Pinpoint the cell where the given text exists, returning its (x, y) midpoint coordinate. 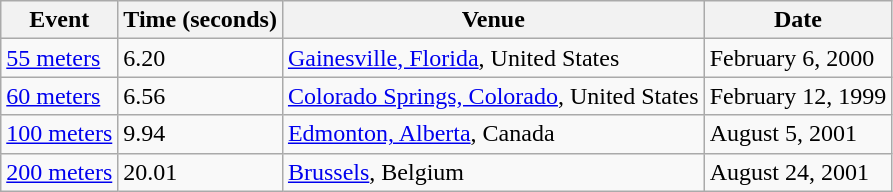
Gainesville, Florida, United States (493, 58)
9.94 (200, 134)
Colorado Springs, Colorado, United States (493, 96)
Event (60, 20)
Time (seconds) (200, 20)
55 meters (60, 58)
6.56 (200, 96)
August 5, 2001 (798, 134)
February 6, 2000 (798, 58)
60 meters (60, 96)
Date (798, 20)
August 24, 2001 (798, 172)
200 meters (60, 172)
100 meters (60, 134)
6.20 (200, 58)
February 12, 1999 (798, 96)
Brussels, Belgium (493, 172)
Venue (493, 20)
Edmonton, Alberta, Canada (493, 134)
20.01 (200, 172)
